From the cell containing the given text, extract its center point as [x, y] coordinate. 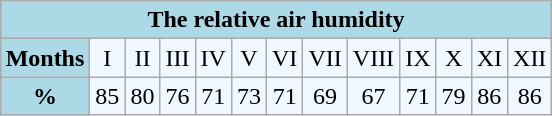
XI [489, 58]
67 [373, 96]
VIII [373, 58]
II [142, 58]
III [178, 58]
I [108, 58]
80 [142, 96]
VII [325, 58]
IV [213, 58]
Months [45, 58]
73 [248, 96]
The relative air humidity [276, 20]
X [454, 58]
V [248, 58]
VI [284, 58]
69 [325, 96]
XII [530, 58]
% [45, 96]
85 [108, 96]
79 [454, 96]
IX [418, 58]
76 [178, 96]
